Return [X, Y] of the center of cell containing provided text 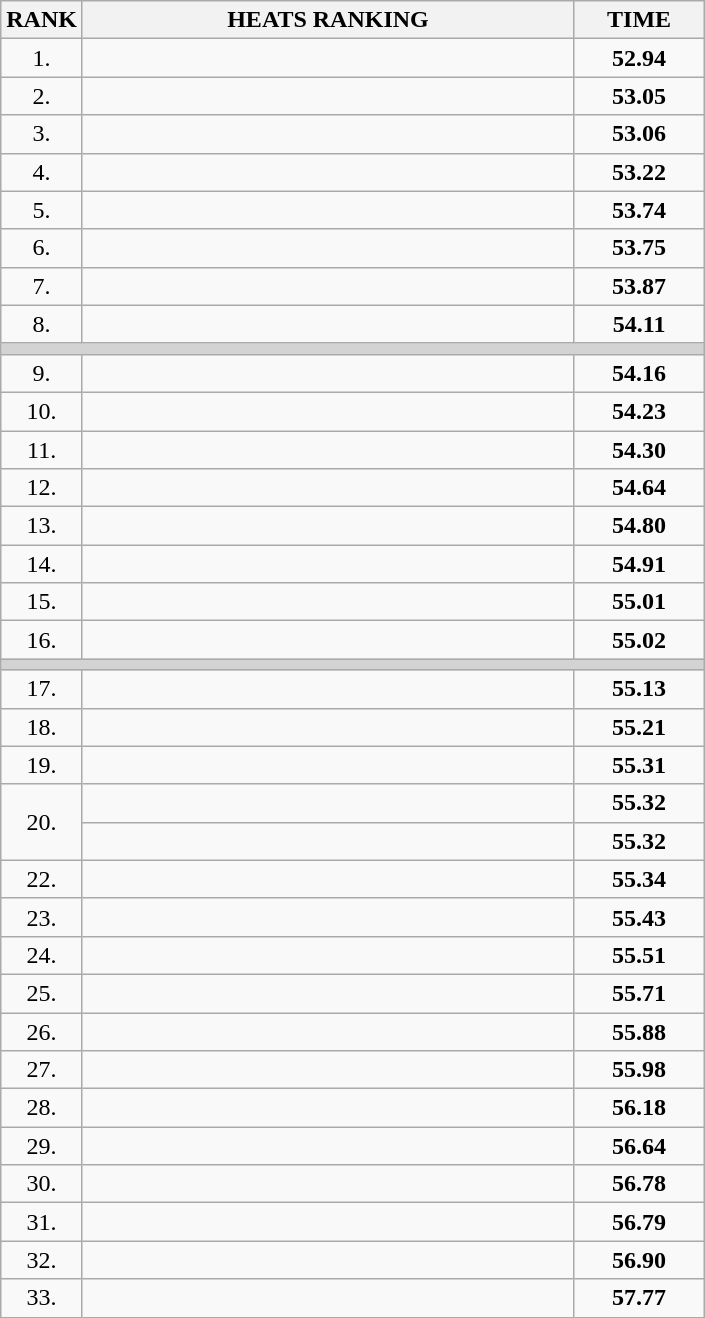
29. [42, 1146]
55.51 [640, 955]
52.94 [640, 58]
18. [42, 727]
56.78 [640, 1184]
30. [42, 1184]
25. [42, 993]
53.74 [640, 210]
HEATS RANKING [328, 20]
2. [42, 96]
33. [42, 1298]
55.13 [640, 689]
27. [42, 1070]
13. [42, 526]
56.79 [640, 1222]
56.64 [640, 1146]
53.75 [640, 248]
26. [42, 1031]
6. [42, 248]
53.87 [640, 286]
32. [42, 1260]
17. [42, 689]
1. [42, 58]
54.80 [640, 526]
3. [42, 134]
53.05 [640, 96]
55.88 [640, 1031]
8. [42, 324]
10. [42, 411]
55.34 [640, 879]
55.43 [640, 917]
56.90 [640, 1260]
14. [42, 564]
5. [42, 210]
57.77 [640, 1298]
55.71 [640, 993]
7. [42, 286]
54.91 [640, 564]
9. [42, 373]
55.21 [640, 727]
TIME [640, 20]
4. [42, 172]
53.06 [640, 134]
16. [42, 640]
22. [42, 879]
54.64 [640, 488]
54.11 [640, 324]
20. [42, 822]
53.22 [640, 172]
12. [42, 488]
55.01 [640, 602]
54.16 [640, 373]
RANK [42, 20]
15. [42, 602]
23. [42, 917]
28. [42, 1108]
55.02 [640, 640]
24. [42, 955]
19. [42, 765]
31. [42, 1222]
11. [42, 449]
55.31 [640, 765]
55.98 [640, 1070]
56.18 [640, 1108]
54.23 [640, 411]
54.30 [640, 449]
